Provide the (X, Y) coordinate of the cell's center where the given text is located.  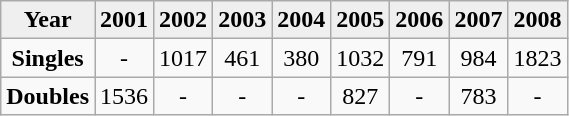
791 (420, 58)
Singles (48, 58)
Doubles (48, 96)
461 (242, 58)
2008 (538, 20)
380 (302, 58)
984 (478, 58)
1536 (124, 96)
1823 (538, 58)
2006 (420, 20)
827 (360, 96)
1032 (360, 58)
2004 (302, 20)
1017 (184, 58)
2002 (184, 20)
2007 (478, 20)
783 (478, 96)
2005 (360, 20)
2001 (124, 20)
Year (48, 20)
2003 (242, 20)
